Detect which cell encompasses the target text, then output its [x, y] center coordinate. 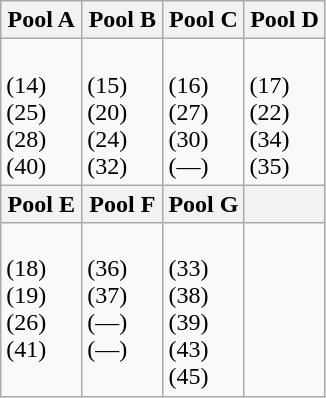
Pool A [42, 20]
Pool G [204, 204]
Pool F [122, 204]
Pool C [204, 20]
Pool E [42, 204]
(33) (38) (39) (43) (45) [204, 310]
(18) (19) (26) (41) [42, 310]
(16) (27) (30) (—) [204, 112]
(36) (37) (—) (—) [122, 310]
Pool D [284, 20]
(17) (22) (34) (35) [284, 112]
Pool B [122, 20]
(14) (25) (28) (40) [42, 112]
(15) (20) (24) (32) [122, 112]
